Pinpoint the cell where the given text exists, returning its (X, Y) midpoint coordinate. 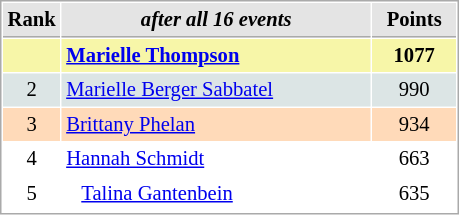
Marielle Thompson (216, 56)
Talina Gantenbein (216, 194)
Marielle Berger Sabbatel (216, 90)
934 (414, 124)
Brittany Phelan (216, 124)
after all 16 events (216, 20)
Rank (32, 20)
5 (32, 194)
635 (414, 194)
3 (32, 124)
990 (414, 90)
Points (414, 20)
663 (414, 158)
Hannah Schmidt (216, 158)
1077 (414, 56)
2 (32, 90)
4 (32, 158)
